Search for the cell housing the specified text and yield its (X, Y) center coordinate. 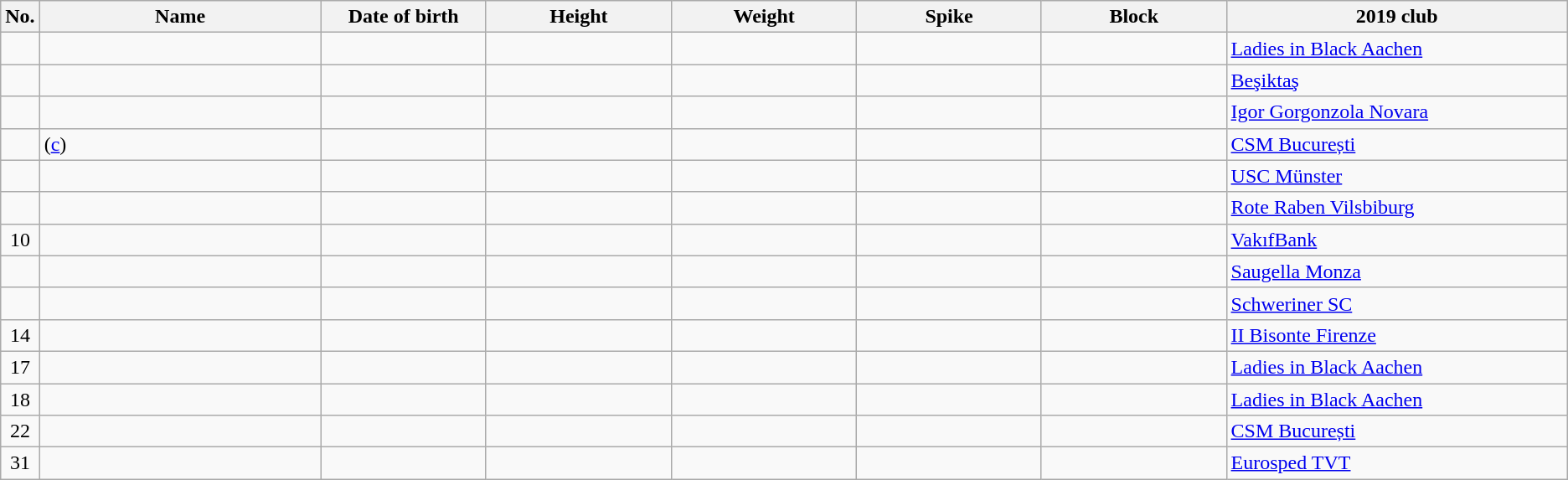
Height (578, 17)
Block (1134, 17)
USC Münster (1397, 176)
14 (20, 335)
II Bisonte Firenze (1397, 335)
Beşiktaş (1397, 80)
17 (20, 367)
Rote Raben Vilsbiburg (1397, 208)
Date of birth (404, 17)
Saugella Monza (1397, 271)
No. (20, 17)
VakıfBank (1397, 240)
Eurosped TVT (1397, 463)
22 (20, 431)
2019 club (1397, 17)
31 (20, 463)
Name (180, 17)
10 (20, 240)
Spike (950, 17)
Igor Gorgonzola Novara (1397, 112)
(c) (180, 144)
Weight (764, 17)
Schweriner SC (1397, 303)
18 (20, 400)
